Extract the [X, Y] coordinate from the center of the cell holding the provided text.  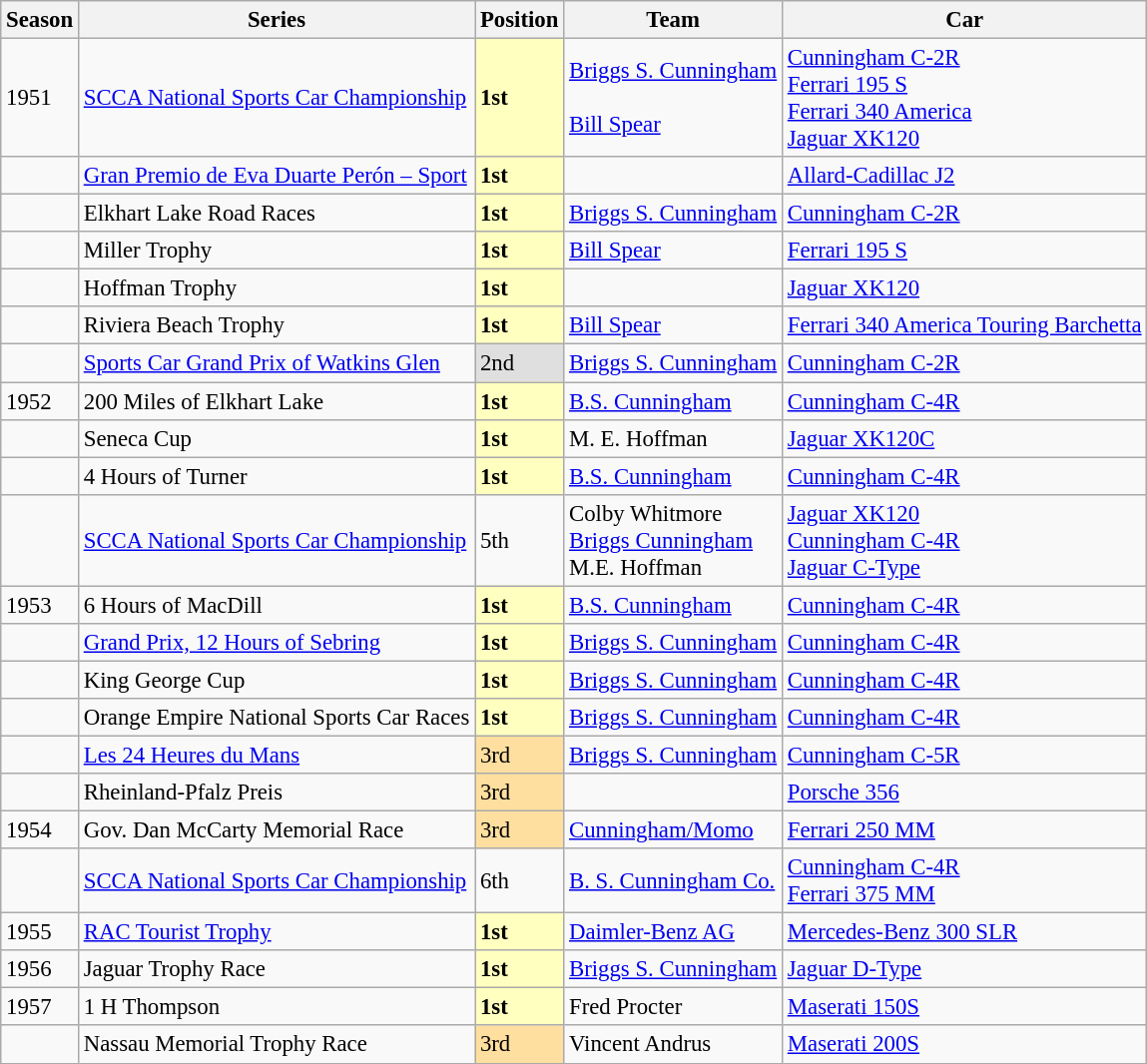
RAC Tourist Trophy [276, 932]
Jaguar XK120C [964, 438]
1955 [40, 932]
Porsche 356 [964, 793]
Jaguar XK120 [964, 288]
Hoffman Trophy [276, 288]
Vincent Andrus [673, 1045]
Seneca Cup [276, 438]
6th [519, 880]
6 Hours of MacDill [276, 605]
Allard-Cadillac J2 [964, 176]
2nd [519, 363]
Rheinland-Pfalz Preis [276, 793]
Elkhart Lake Road Races [276, 214]
Team [673, 20]
Jaguar Trophy Race [276, 969]
1957 [40, 1007]
Sports Car Grand Prix of Watkins Glen [276, 363]
1951 [40, 98]
Cunningham C-2RFerrari 195 SFerrari 340 AmericaJaguar XK120 [964, 98]
Maserati 150S [964, 1007]
Gov. Dan McCarty Memorial Race [276, 830]
Position [519, 20]
Season [40, 20]
200 Miles of Elkhart Lake [276, 401]
Grand Prix, 12 Hours of Sebring [276, 643]
5th [519, 540]
M. E. Hoffman [673, 438]
Nassau Memorial Trophy Race [276, 1045]
1 H Thompson [276, 1007]
Jaguar D-Type [964, 969]
1952 [40, 401]
Mercedes-Benz 300 SLR [964, 932]
Miller Trophy [276, 251]
Colby WhitmoreBriggs CunninghamM.E. Hoffman [673, 540]
Jaguar XK120Cunningham C-4RJaguar C-Type [964, 540]
Les 24 Heures du Mans [276, 755]
Orange Empire National Sports Car Races [276, 718]
Riviera Beach Trophy [276, 326]
1953 [40, 605]
Fred Procter [673, 1007]
Series [276, 20]
King George Cup [276, 680]
Gran Premio de Eva Duarte Perón – Sport [276, 176]
Cunningham C-5R [964, 755]
Car [964, 20]
1956 [40, 969]
Ferrari 250 MM [964, 830]
Ferrari 340 America Touring Barchetta [964, 326]
Cunningham C-4RFerrari 375 MM [964, 880]
Ferrari 195 S [964, 251]
Maserati 200S [964, 1045]
Cunningham/Momo [673, 830]
Briggs S. CunninghamBill Spear [673, 98]
1954 [40, 830]
B. S. Cunningham Co. [673, 880]
4 Hours of Turner [276, 476]
Daimler-Benz AG [673, 932]
